Scan for the cell matching the given text and deliver its (x, y) coordinate at center. 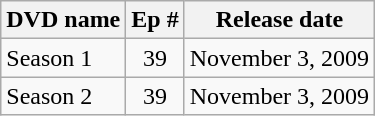
Season 2 (64, 96)
Season 1 (64, 58)
Release date (279, 20)
Ep # (155, 20)
DVD name (64, 20)
